Provide the [x, y] coordinate of the cell's center where the given text is located.  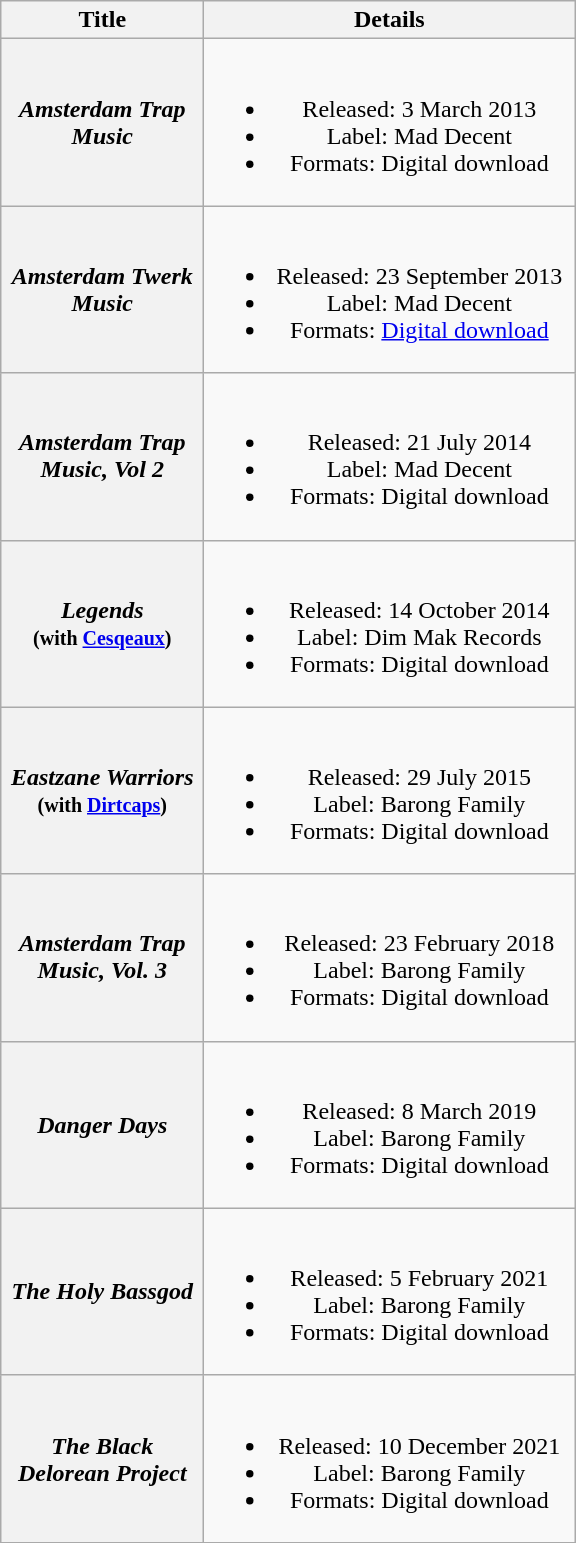
The Holy Bassgod [102, 1292]
Released: 29 July 2015Label: Barong FamilyFormats: Digital download [390, 790]
Released: 3 March 2013Label: Mad DecentFormats: Digital download [390, 122]
Amsterdam Trap Music [102, 122]
Amsterdam Trap Music, Vol. 3 [102, 958]
Eastzane Warriors(with Dirtcaps) [102, 790]
Amsterdam Twerk Music [102, 290]
The Black Delorean Project [102, 1458]
Legends(with Cesqeaux) [102, 624]
Released: 5 February 2021Label: Barong FamilyFormats: Digital download [390, 1292]
Released: 21 July 2014Label: Mad DecentFormats: Digital download [390, 456]
Amsterdam Trap Music, Vol 2 [102, 456]
Details [390, 20]
Released: 23 September 2013Label: Mad DecentFormats: Digital download [390, 290]
Danger Days [102, 1124]
Released: 14 October 2014Label: Dim Mak RecordsFormats: Digital download [390, 624]
Released: 8 March 2019Label: Barong FamilyFormats: Digital download [390, 1124]
Title [102, 20]
Released: 23 February 2018Label: Barong FamilyFormats: Digital download [390, 958]
Released: 10 December 2021Label: Barong FamilyFormats: Digital download [390, 1458]
